Identify which cell holds the provided text, then report its [X, Y] central coordinate. 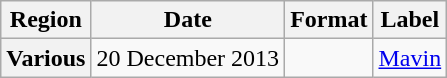
Label [410, 20]
Format [329, 20]
20 December 2013 [188, 58]
Date [188, 20]
Various [46, 58]
Region [46, 20]
Mavin [410, 58]
